From the cell containing the given text, extract its center point as (x, y) coordinate. 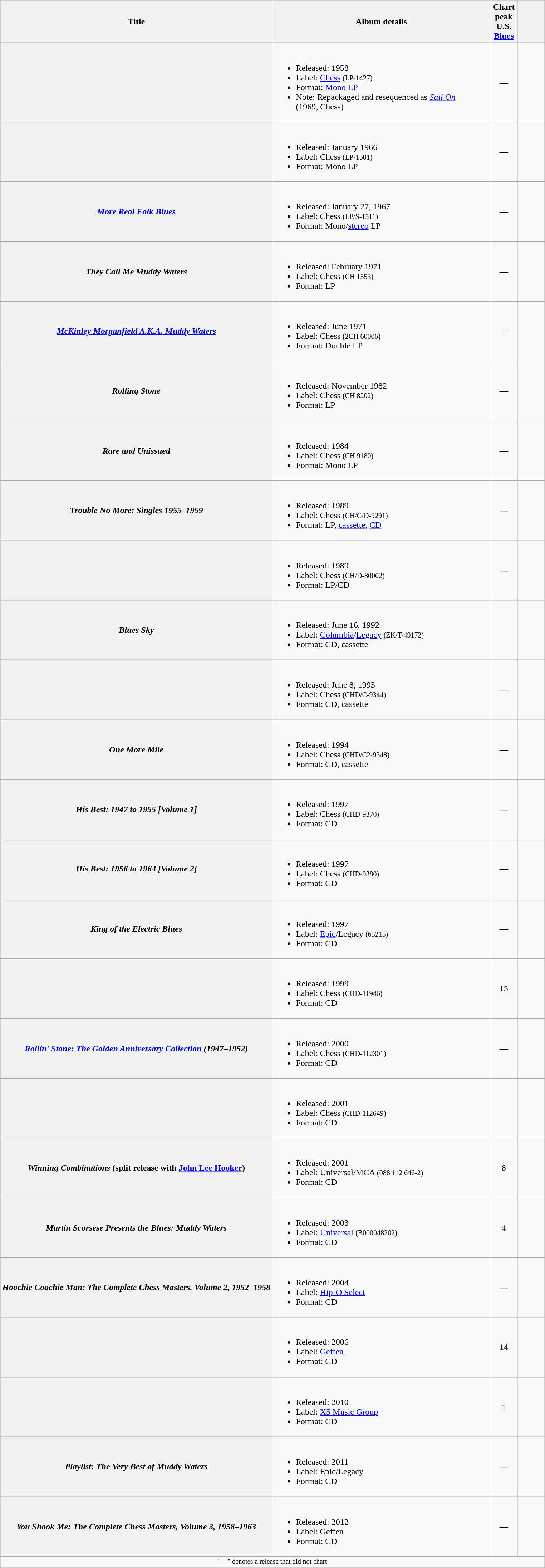
Playlist: The Very Best of Muddy Waters (137, 1467)
His Best: 1956 to 1964 [Volume 2] (137, 869)
Released: 2006Label: GeffenFormat: CD (381, 1347)
Trouble No More: Singles 1955–1959 (137, 510)
Title (137, 21)
Released: June 1971Label: Chess (2CH 60006)Format: Double LP (381, 331)
4 (504, 1228)
Released: 1994Label: Chess (CHD/C2-9348)Format: CD, cassette (381, 750)
15 (504, 989)
Rolling Stone (137, 391)
Released: 1989Label: Chess (CH/D-80002)Format: LP/CD (381, 570)
Released: February 1971Label: Chess (CH 1553)Format: LP (381, 271)
King of the Electric Blues (137, 929)
Released: June 16, 1992Label: Columbia/Legacy (ZK/T-49172)Format: CD, cassette (381, 630)
You Shook Me: The Complete Chess Masters, Volume 3, 1958–1963 (137, 1526)
Released: 2003Label: Universal (B000048202)Format: CD (381, 1228)
14 (504, 1347)
Martin Scorsese Presents the Blues: Muddy Waters (137, 1228)
"—" denotes a release that did not chart (272, 1562)
Released: 1999Label: Chess (CHD-11946)Format: CD (381, 989)
Rollin' Stone: The Golden Anniversary Collection (1947–1952) (137, 1048)
Released: 1984Label: Chess (CH 9180)Format: Mono LP (381, 451)
More Real Folk Blues (137, 212)
Released: 1997Label: Chess (CHD-9370)Format: CD (381, 809)
Hoochie Coochie Man: The Complete Chess Masters, Volume 2, 1952–1958 (137, 1287)
Released: 2001Label: Universal/MCA (088 112 646-2)Format: CD (381, 1168)
Released: 2001Label: Chess (CHD-112649)Format: CD (381, 1108)
Released: 2010Label: X5 Music Group Format: CD (381, 1407)
Released: 1958Label: Chess (LP-1427)Format: Mono LPNote: Repackaged and resequenced as Sail On (1969, Chess) (381, 82)
Chartpeak U.S.Blues (504, 21)
1 (504, 1407)
Released: 1997Label: Epic/Legacy (65215)Format: CD (381, 929)
Released: 2000Label: Chess (CHD-112301)Format: CD (381, 1048)
Rare and Unissued (137, 451)
Album details (381, 21)
Released: January 1966Label: Chess (LP-1501)Format: Mono LP (381, 152)
Released: November 1982Label: Chess (CH 8202)Format: LP (381, 391)
They Call Me Muddy Waters (137, 271)
One More Mile (137, 750)
Blues Sky (137, 630)
Released: 1997Label: Chess (CHD-9380)Format: CD (381, 869)
McKinley Morganfield A.K.A. Muddy Waters (137, 331)
Released: 2004Label: Hip-O SelectFormat: CD (381, 1287)
His Best: 1947 to 1955 [Volume 1] (137, 809)
Released: June 8, 1993Label: Chess (CHD/C-9344)Format: CD, cassette (381, 690)
8 (504, 1168)
Released: 2011Label: Epic/LegacyFormat: CD (381, 1467)
Released: 2012Label: GeffenFormat: CD (381, 1526)
Released: 1989Label: Chess (CH/C/D-9291)Format: LP, cassette, CD (381, 510)
Released: January 27, 1967Label: Chess (LP/S-1511)Format: Mono/stereo LP (381, 212)
Winning Combinations (split release with John Lee Hooker) (137, 1168)
